Detect which cell encompasses the target text, then output its (X, Y) center coordinate. 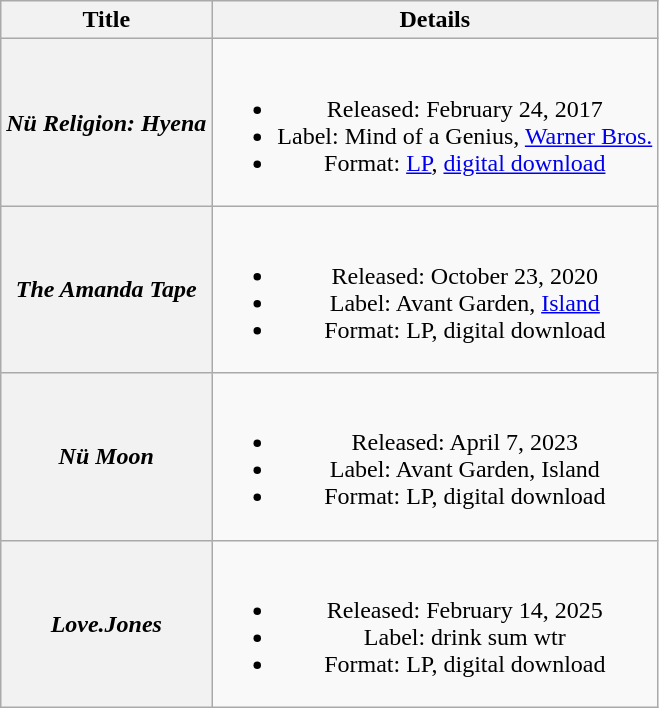
Details (435, 20)
Released: October 23, 2020Label: Avant Garden, IslandFormat: LP, digital download (435, 290)
Love.Jones (106, 624)
Nü Moon (106, 456)
Released: February 24, 2017Label: Mind of a Genius, Warner Bros.Format: LP, digital download (435, 122)
Released: April 7, 2023Label: Avant Garden, IslandFormat: LP, digital download (435, 456)
Nü Religion: Hyena (106, 122)
The Amanda Tape (106, 290)
Released: February 14, 2025Label: drink sum wtrFormat: LP, digital download (435, 624)
Title (106, 20)
